From the cell containing the given text, extract its center point as [X, Y] coordinate. 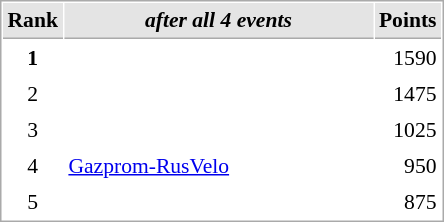
3 [32, 129]
Gazprom-RusVelo [218, 165]
after all 4 events [218, 21]
2 [32, 93]
950 [408, 165]
Points [408, 21]
5 [32, 201]
1475 [408, 93]
1 [32, 57]
1025 [408, 129]
875 [408, 201]
Rank [32, 21]
1590 [408, 57]
4 [32, 165]
